Detect which cell encompasses the target text, then output its (x, y) center coordinate. 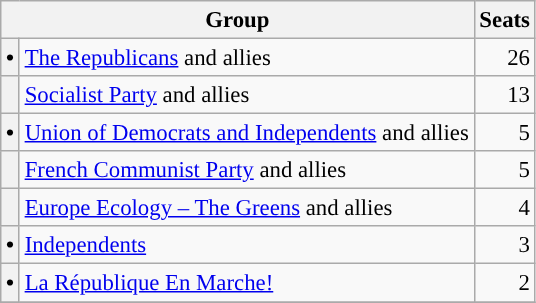
Independents (246, 245)
Europe Ecology – The Greens and allies (246, 208)
La République En Marche! (246, 283)
2 (504, 283)
The Republicans and allies (246, 58)
Union of Democrats and Independents and allies (246, 133)
26 (504, 58)
French Communist Party and allies (246, 170)
Group (238, 20)
13 (504, 95)
Socialist Party and allies (246, 95)
Seats (504, 20)
3 (504, 245)
4 (504, 208)
